Scan for the cell matching the given text and deliver its (x, y) coordinate at center. 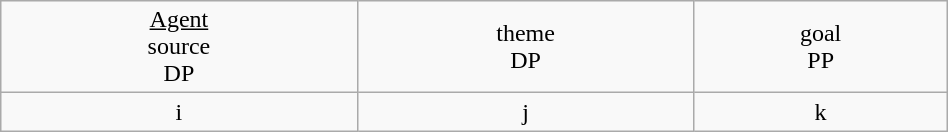
theme DP (526, 47)
goal PP (820, 47)
k (820, 112)
j (526, 112)
Agent source DP (179, 47)
i (179, 112)
